Identify which cell holds the provided text, then report its (x, y) central coordinate. 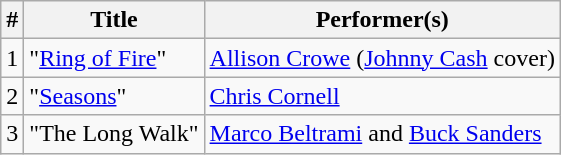
"Ring of Fire" (114, 58)
Chris Cornell (382, 96)
Performer(s) (382, 20)
Allison Crowe (Johnny Cash cover) (382, 58)
"The Long Walk" (114, 134)
# (12, 20)
3 (12, 134)
2 (12, 96)
1 (12, 58)
"Seasons" (114, 96)
Marco Beltrami and Buck Sanders (382, 134)
Title (114, 20)
